Search for the cell housing the specified text and yield its (X, Y) center coordinate. 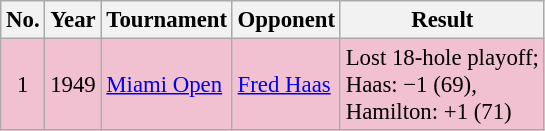
Lost 18-hole playoff;Haas: −1 (69),Hamilton: +1 (71) (442, 85)
Tournament (166, 20)
Fred Haas (286, 85)
1949 (73, 85)
Year (73, 20)
No. (23, 20)
1 (23, 85)
Miami Open (166, 85)
Result (442, 20)
Opponent (286, 20)
